Output the (X, Y) coordinate of the center of the cell containing the given text.  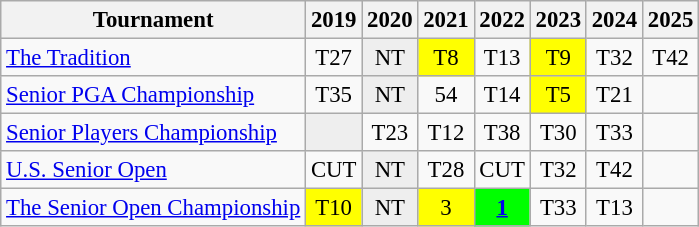
T35 (334, 95)
T8 (446, 58)
2025 (671, 20)
T10 (334, 208)
2020 (390, 20)
The Senior Open Championship (154, 208)
1 (502, 208)
2023 (558, 20)
2021 (446, 20)
The Tradition (154, 58)
T28 (446, 170)
T23 (390, 133)
T38 (502, 133)
U.S. Senior Open (154, 170)
Senior Players Championship (154, 133)
Senior PGA Championship (154, 95)
2024 (614, 20)
T14 (502, 95)
Tournament (154, 20)
2019 (334, 20)
T12 (446, 133)
T9 (558, 58)
3 (446, 208)
T30 (558, 133)
2022 (502, 20)
T5 (558, 95)
54 (446, 95)
T21 (614, 95)
T27 (334, 58)
